Provide the (x, y) coordinate of the cell's center where the given text is located.  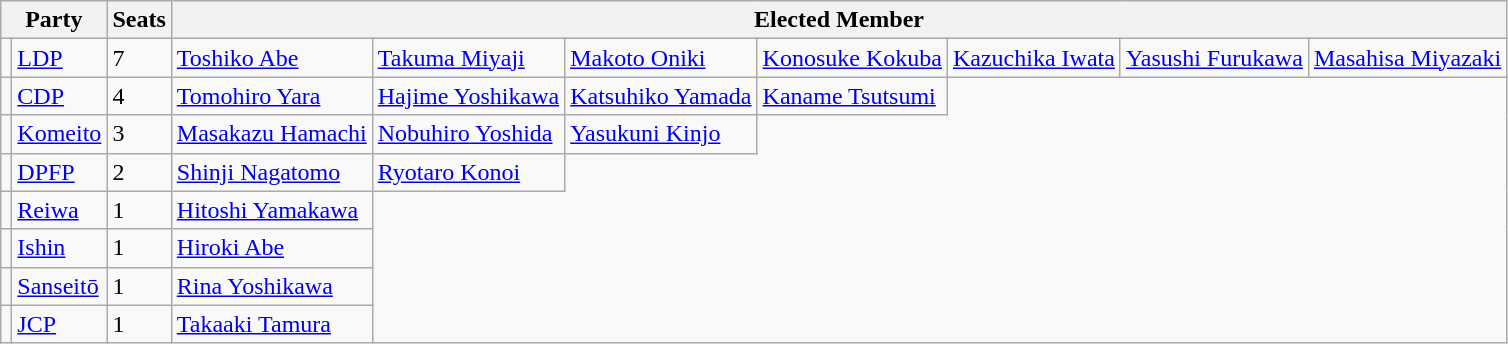
7 (139, 58)
Party (54, 20)
Katsuhiko Yamada (661, 96)
Ryotaro Konoi (468, 172)
Yasushi Furukawa (1214, 58)
Konosuke Kokuba (852, 58)
Elected Member (838, 20)
2 (139, 172)
DPFP (60, 172)
Ishin (60, 248)
Toshiko Abe (272, 58)
Masakazu Hamachi (272, 134)
Takuma Miyaji (468, 58)
Kaname Tsutsumi (852, 96)
LDP (60, 58)
Hiroki Abe (272, 248)
Masahisa Miyazaki (1407, 58)
4 (139, 96)
JCP (60, 324)
Shinji Nagatomo (272, 172)
Reiwa (60, 210)
Komeito (60, 134)
Nobuhiro Yoshida (468, 134)
Yasukuni Kinjo (661, 134)
Hitoshi Yamakawa (272, 210)
Seats (139, 20)
Sanseitō (60, 286)
CDP (60, 96)
Takaaki Tamura (272, 324)
Tomohiro Yara (272, 96)
Rina Yoshikawa (272, 286)
3 (139, 134)
Hajime Yoshikawa (468, 96)
Kazuchika Iwata (1034, 58)
Makoto Oniki (661, 58)
